Return the [X, Y] coordinate for the center point of the cell that contains the specified text.  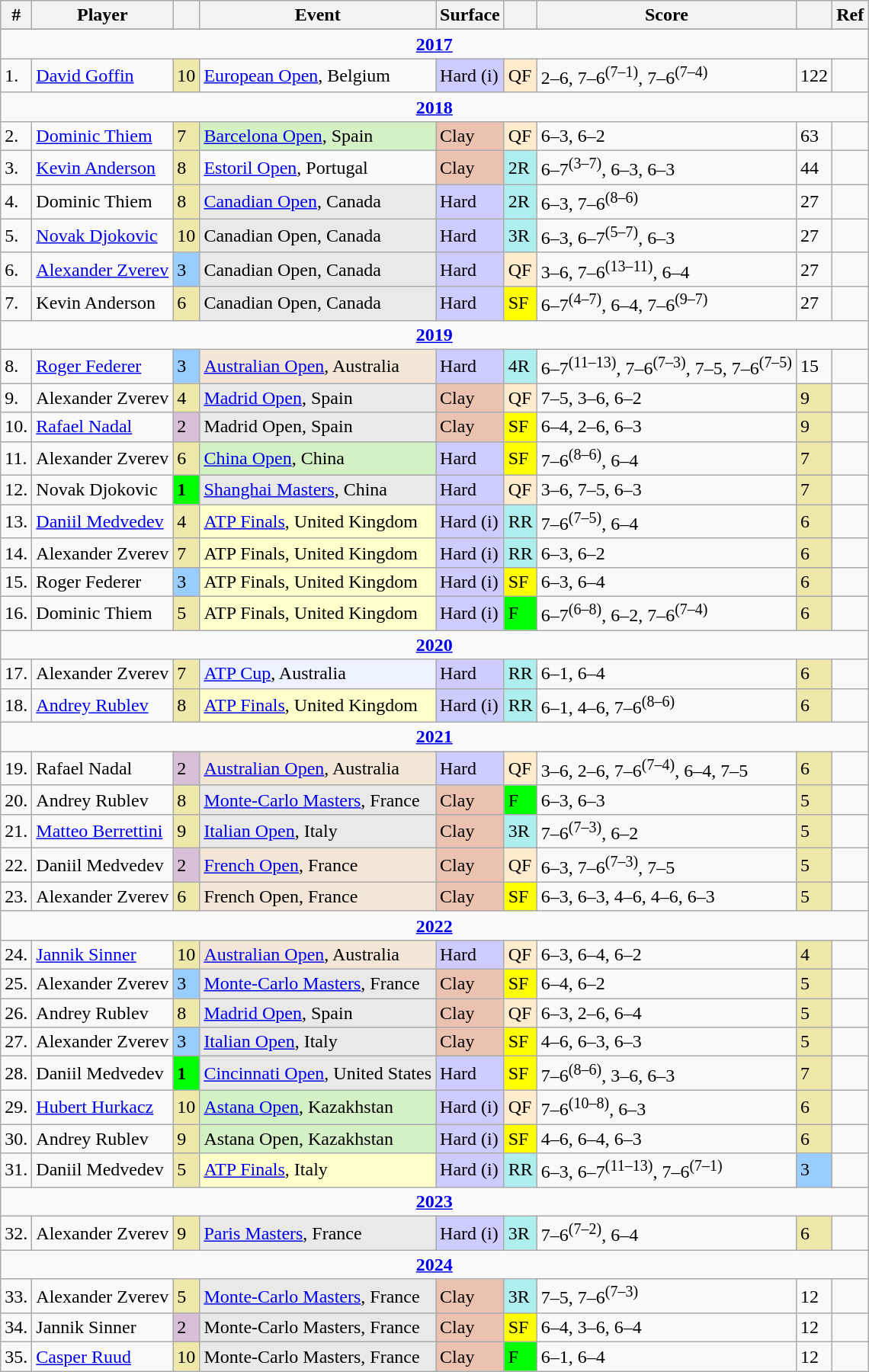
29. [17, 1107]
6–7(6–8), 6–2, 7–6(7–4) [666, 613]
63 [814, 136]
6–3, 6–3, 4–6, 4–6, 6–3 [666, 896]
6–3, 6–3 [666, 800]
9. [17, 398]
Casper Ruud [102, 1357]
2017 [434, 44]
122 [814, 76]
ATP Finals, Italy [318, 1171]
5. [17, 236]
6. [17, 270]
11. [17, 459]
Cincinnati Open, United States [318, 1073]
Paris Masters, France [318, 1233]
30. [17, 1139]
Barcelona Open, Spain [318, 136]
2024 [434, 1265]
6–3, 6–4 [666, 582]
19. [17, 768]
4. [17, 201]
2022 [434, 925]
44 [814, 168]
15. [17, 582]
Estoril Open, Portugal [318, 168]
3–6, 7–6(13–11), 6–4 [666, 270]
33. [17, 1296]
7–6(7–5), 6–4 [666, 521]
20. [17, 800]
2019 [434, 335]
10. [17, 427]
6–4, 2–6, 6–3 [666, 427]
24. [17, 955]
4–6, 6–3, 6–3 [666, 1042]
22. [17, 866]
23. [17, 896]
3–6, 7–5, 6–3 [666, 490]
2021 [434, 737]
6–3, 7–6(7–3), 7–5 [666, 866]
2023 [434, 1201]
6–3, 6–7(11–13), 7–6(7–1) [666, 1171]
7–5, 7–6(7–3) [666, 1296]
7–6(10–8), 6–3 [666, 1107]
27. [17, 1042]
Shanghai Masters, China [318, 490]
6–4, 3–6, 6–4 [666, 1328]
ATP Cup, Australia [318, 674]
Player [102, 15]
7–6(7–2), 6–4 [666, 1233]
2. [17, 136]
6–3, 2–6, 6–4 [666, 1013]
6–3, 6–4, 6–2 [666, 955]
21. [17, 831]
David Goffin [102, 76]
6–7(11–13), 7–6(7–3), 7–5, 7–6(7–5) [666, 366]
1. [17, 76]
6–1, 4–6, 7–6(8–6) [666, 706]
Surface [470, 15]
7–6(8–6), 6–4 [666, 459]
Ref [851, 15]
7. [17, 303]
Event [318, 15]
3. [17, 168]
6–7(4–7), 6–4, 7–6(9–7) [666, 303]
4R [520, 366]
7–6(8–6), 3–6, 6–3 [666, 1073]
25. [17, 984]
7–6(7–3), 6–2 [666, 831]
32. [17, 1233]
31. [17, 1171]
18. [17, 706]
3–6, 2–6, 7–6(7–4), 6–4, 7–5 [666, 768]
12. [17, 490]
2018 [434, 107]
European Open, Belgium [318, 76]
26. [17, 1013]
# [17, 15]
China Open, China [318, 459]
13. [17, 521]
6–7(3–7), 6–3, 6–3 [666, 168]
35. [17, 1357]
6–3, 6–7(5–7), 6–3 [666, 236]
28. [17, 1073]
Matteo Berrettini [102, 831]
Hubert Hurkacz [102, 1107]
2–6, 7–6(7–1), 7–6(7–4) [666, 76]
7–5, 3–6, 6–2 [666, 398]
Score [666, 15]
8. [17, 366]
16. [17, 613]
17. [17, 674]
4–6, 6–4, 6–3 [666, 1139]
15 [814, 366]
14. [17, 553]
6–4, 6–2 [666, 984]
2020 [434, 645]
6–3, 7–6(8–6) [666, 201]
34. [17, 1328]
